Extract the [X, Y] coordinate from the center of the cell holding the provided text.  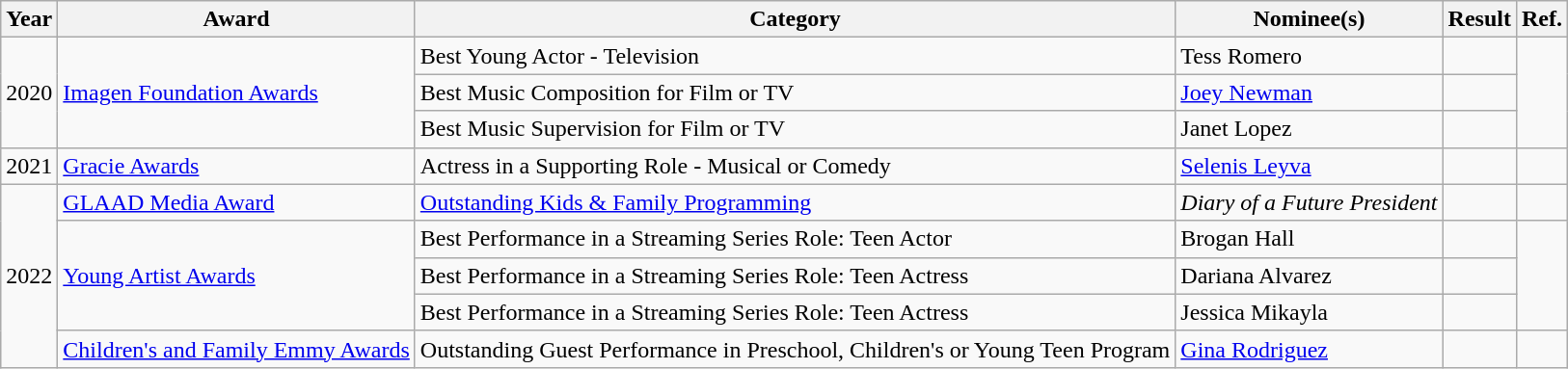
Award [236, 19]
Year [29, 19]
Selenis Leyva [1310, 166]
2021 [29, 166]
Young Artist Awards [236, 276]
Ref. [1541, 19]
2022 [29, 276]
Diary of a Future President [1310, 202]
Best Music Supervision for Film or TV [795, 129]
Brogan Hall [1310, 239]
Best Young Actor - Television [795, 56]
Jessica Mikayla [1310, 312]
Tess Romero [1310, 56]
Gracie Awards [236, 166]
Outstanding Guest Performance in Preschool, Children's or Young Teen Program [795, 349]
GLAAD Media Award [236, 202]
Janet Lopez [1310, 129]
Gina Rodriguez [1310, 349]
Outstanding Kids & Family Programming [795, 202]
Imagen Foundation Awards [236, 92]
Children's and Family Emmy Awards [236, 349]
Category [795, 19]
Dariana Alvarez [1310, 276]
Actress in a Supporting Role - Musical or Comedy [795, 166]
Result [1479, 19]
2020 [29, 92]
Nominee(s) [1310, 19]
Best Performance in a Streaming Series Role: Teen Actor [795, 239]
Best Music Composition for Film or TV [795, 92]
Joey Newman [1310, 92]
